Pinpoint the cell where the given text exists, returning its (x, y) midpoint coordinate. 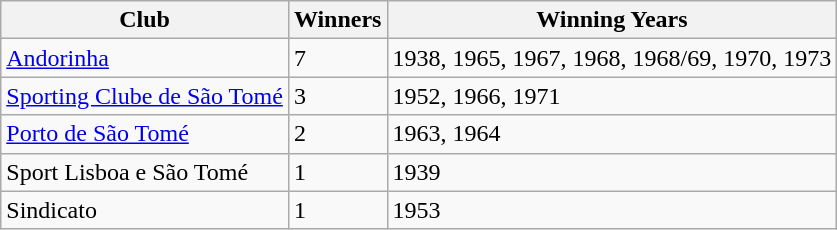
Club (145, 20)
Sindicato (145, 210)
1952, 1966, 1971 (612, 96)
2 (338, 134)
Winning Years (612, 20)
7 (338, 58)
1953 (612, 210)
Winners (338, 20)
1963, 1964 (612, 134)
Sport Lisboa e São Tomé (145, 172)
1939 (612, 172)
Andorinha (145, 58)
Sporting Clube de São Tomé (145, 96)
Porto de São Tomé (145, 134)
1938, 1965, 1967, 1968, 1968/69, 1970, 1973 (612, 58)
3 (338, 96)
